Search for the cell housing the specified text and yield its (x, y) center coordinate. 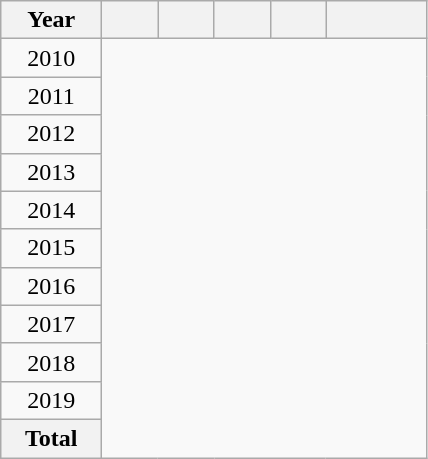
2011 (52, 96)
2016 (52, 286)
2012 (52, 134)
2010 (52, 58)
2018 (52, 362)
2017 (52, 324)
2019 (52, 400)
Total (52, 438)
Year (52, 20)
2014 (52, 210)
2013 (52, 172)
2015 (52, 248)
